Capture the cell that displays the provided text and extract its [X, Y] central coordinate. 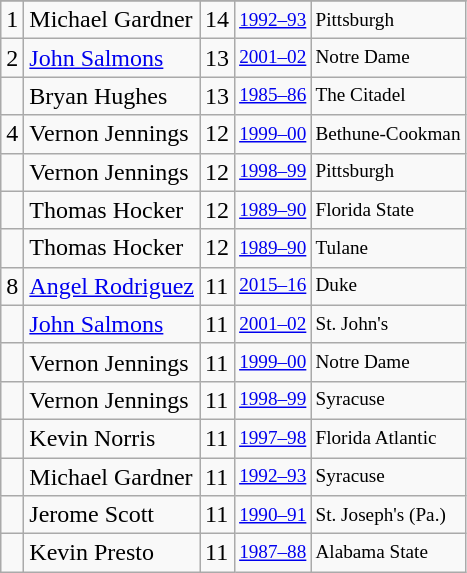
1 [12, 20]
1985–86 [273, 96]
Bryan Hughes [112, 96]
2015–16 [273, 286]
1997–98 [273, 438]
14 [218, 20]
Duke [388, 286]
1987–88 [273, 553]
2 [12, 58]
8 [12, 286]
Kevin Norris [112, 438]
The Citadel [388, 96]
Bethune-Cookman [388, 134]
Angel Rodriguez [112, 286]
Alabama State [388, 553]
Jerome Scott [112, 515]
Florida State [388, 210]
Tulane [388, 248]
St. John's [388, 324]
St. Joseph's (Pa.) [388, 515]
1990–91 [273, 515]
Florida Atlantic [388, 438]
4 [12, 134]
Kevin Presto [112, 553]
